Detect which cell encompasses the target text, then output its [x, y] center coordinate. 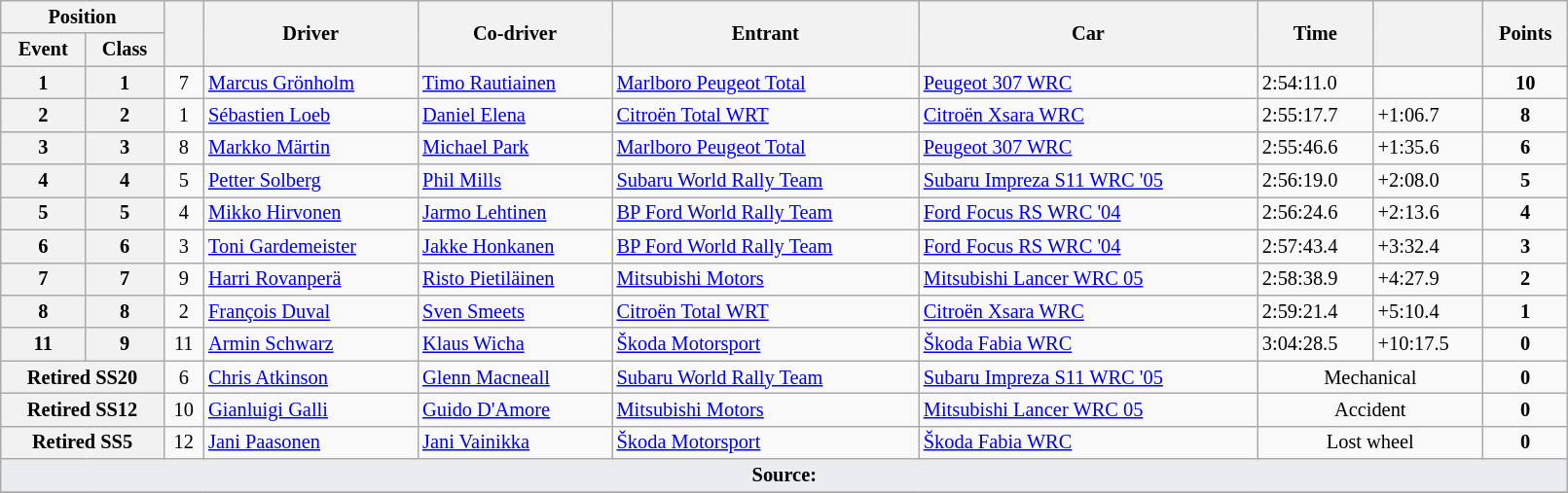
Risto Pietiläinen [514, 279]
Car [1088, 33]
3:04:28.5 [1316, 344]
Jani Vainikka [514, 442]
2:56:19.0 [1316, 181]
2:55:17.7 [1316, 115]
Timo Rautiainen [514, 83]
Class [125, 50]
2:55:46.6 [1316, 148]
Points [1526, 33]
+2:08.0 [1429, 181]
Lost wheel [1370, 442]
2:57:43.4 [1316, 246]
François Duval [310, 311]
+2:13.6 [1429, 213]
Entrant [765, 33]
Phil Mills [514, 181]
Chris Atkinson [310, 377]
2:59:21.4 [1316, 311]
Retired SS12 [83, 409]
+3:32.4 [1429, 246]
Driver [310, 33]
Time [1316, 33]
Glenn Macneall [514, 377]
Mikko Hirvonen [310, 213]
2:58:38.9 [1316, 279]
Retired SS20 [83, 377]
Armin Schwarz [310, 344]
Jarmo Lehtinen [514, 213]
Event [43, 50]
Harri Rovanperä [310, 279]
+5:10.4 [1429, 311]
Marcus Grönholm [310, 83]
Guido D'Amore [514, 409]
+4:27.9 [1429, 279]
Toni Gardemeister [310, 246]
Position [83, 17]
Mechanical [1370, 377]
Jani Paasonen [310, 442]
Daniel Elena [514, 115]
Gianluigi Galli [310, 409]
Source: [784, 475]
+1:35.6 [1429, 148]
Klaus Wicha [514, 344]
Co-driver [514, 33]
Accident [1370, 409]
Jakke Honkanen [514, 246]
2:56:24.6 [1316, 213]
2:54:11.0 [1316, 83]
Petter Solberg [310, 181]
Markko Märtin [310, 148]
Sven Smeets [514, 311]
Michael Park [514, 148]
+1:06.7 [1429, 115]
+10:17.5 [1429, 344]
Retired SS5 [83, 442]
Sébastien Loeb [310, 115]
12 [183, 442]
